Scan for the cell matching the given text and deliver its [x, y] coordinate at center. 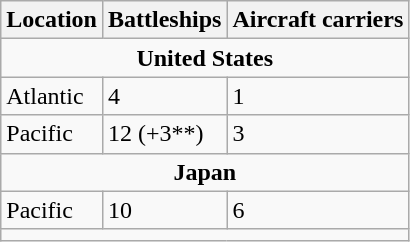
Battleships [164, 20]
1 [318, 96]
10 [164, 210]
4 [164, 96]
6 [318, 210]
Atlantic [52, 96]
12 (+3**) [164, 134]
United States [205, 58]
3 [318, 134]
Location [52, 20]
Aircraft carriers [318, 20]
Japan [205, 172]
